Search for the cell housing the specified text and yield its (x, y) center coordinate. 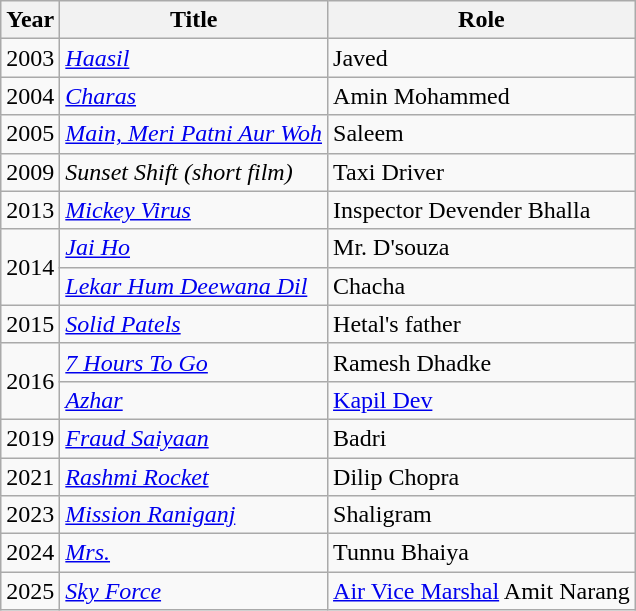
Mrs. (194, 553)
Inspector Devender Bhalla (482, 210)
Air Vice Marshal Amit Narang (482, 591)
Title (194, 20)
Sunset Shift (short film) (194, 172)
2025 (30, 591)
Shaligram (482, 515)
2009 (30, 172)
Charas (194, 96)
Main, Meri Patni Aur Woh (194, 134)
Fraud Saiyaan (194, 438)
2014 (30, 267)
Ramesh Dhadke (482, 362)
2015 (30, 324)
7 Hours To Go (194, 362)
2023 (30, 515)
Mission Raniganj (194, 515)
Haasil (194, 58)
Year (30, 20)
Rashmi Rocket (194, 477)
2019 (30, 438)
2024 (30, 553)
2004 (30, 96)
Tunnu Bhaiya (482, 553)
Jai Ho (194, 248)
Sky Force (194, 591)
Kapil Dev (482, 400)
2003 (30, 58)
Saleem (482, 134)
Badri (482, 438)
Mickey Virus (194, 210)
Azhar (194, 400)
Amin Mohammed (482, 96)
2005 (30, 134)
Chacha (482, 286)
Lekar Hum Deewana Dil (194, 286)
2016 (30, 381)
2013 (30, 210)
Hetal's father (482, 324)
Taxi Driver (482, 172)
Role (482, 20)
Solid Patels (194, 324)
Javed (482, 58)
2021 (30, 477)
Mr. D'souza (482, 248)
Dilip Chopra (482, 477)
